Detect which cell encompasses the target text, then output its (X, Y) center coordinate. 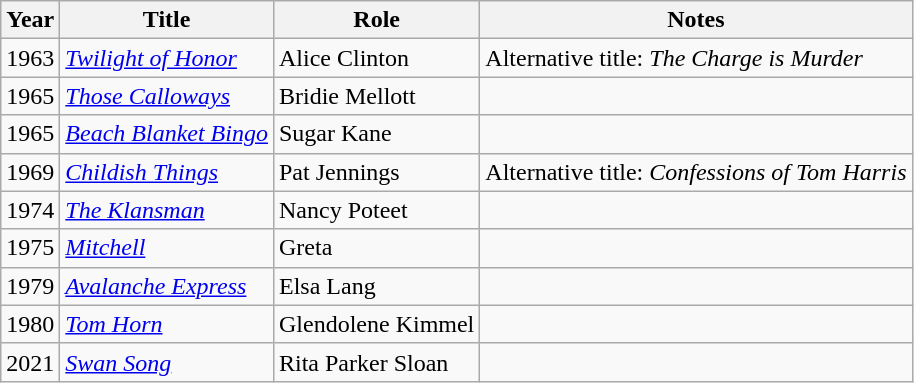
1980 (30, 324)
Childish Things (167, 172)
Role (376, 20)
1969 (30, 172)
Avalanche Express (167, 286)
Notes (696, 20)
Swan Song (167, 362)
Sugar Kane (376, 134)
Title (167, 20)
Nancy Poteet (376, 210)
Greta (376, 248)
Rita Parker Sloan (376, 362)
1974 (30, 210)
Mitchell (167, 248)
Tom Horn (167, 324)
Year (30, 20)
Those Calloways (167, 96)
1975 (30, 248)
Beach Blanket Bingo (167, 134)
1979 (30, 286)
Elsa Lang (376, 286)
Pat Jennings (376, 172)
Bridie Mellott (376, 96)
2021 (30, 362)
Glendolene Kimmel (376, 324)
Alternative title: The Charge is Murder (696, 58)
The Klansman (167, 210)
1963 (30, 58)
Alternative title: Confessions of Tom Harris (696, 172)
Alice Clinton (376, 58)
Twilight of Honor (167, 58)
